Pinpoint the cell where the given text exists, returning its [X, Y] midpoint coordinate. 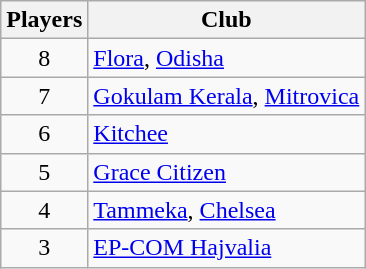
5 [44, 172]
EP-COM Hajvalia [226, 248]
8 [44, 58]
6 [44, 134]
Grace Citizen [226, 172]
Flora, Odisha [226, 58]
Club [226, 20]
Tammeka, Chelsea [226, 210]
4 [44, 210]
3 [44, 248]
Gokulam Kerala, Mitrovica [226, 96]
Players [44, 20]
7 [44, 96]
Kitchee [226, 134]
